For the text-containing cell, return its midpoint in (x, y) coordinate format. 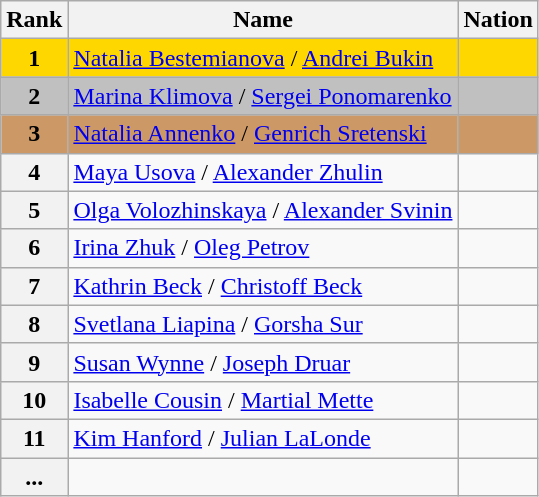
4 (34, 172)
7 (34, 286)
Kim Hanford / Julian LaLonde (263, 438)
8 (34, 324)
Nation (498, 20)
Isabelle Cousin / Martial Mette (263, 400)
Olga Volozhinskaya / Alexander Svinin (263, 210)
Rank (34, 20)
Susan Wynne / Joseph Druar (263, 362)
Marina Klimova / Sergei Ponomarenko (263, 96)
Maya Usova / Alexander Zhulin (263, 172)
3 (34, 134)
9 (34, 362)
6 (34, 248)
11 (34, 438)
Natalia Bestemianova / Andrei Bukin (263, 58)
... (34, 477)
Kathrin Beck / Christoff Beck (263, 286)
Name (263, 20)
1 (34, 58)
Irina Zhuk / Oleg Petrov (263, 248)
Natalia Annenko / Genrich Sretenski (263, 134)
2 (34, 96)
10 (34, 400)
Svetlana Liapina / Gorsha Sur (263, 324)
5 (34, 210)
